Return the [x, y] coordinate for the center point of the cell that contains the specified text.  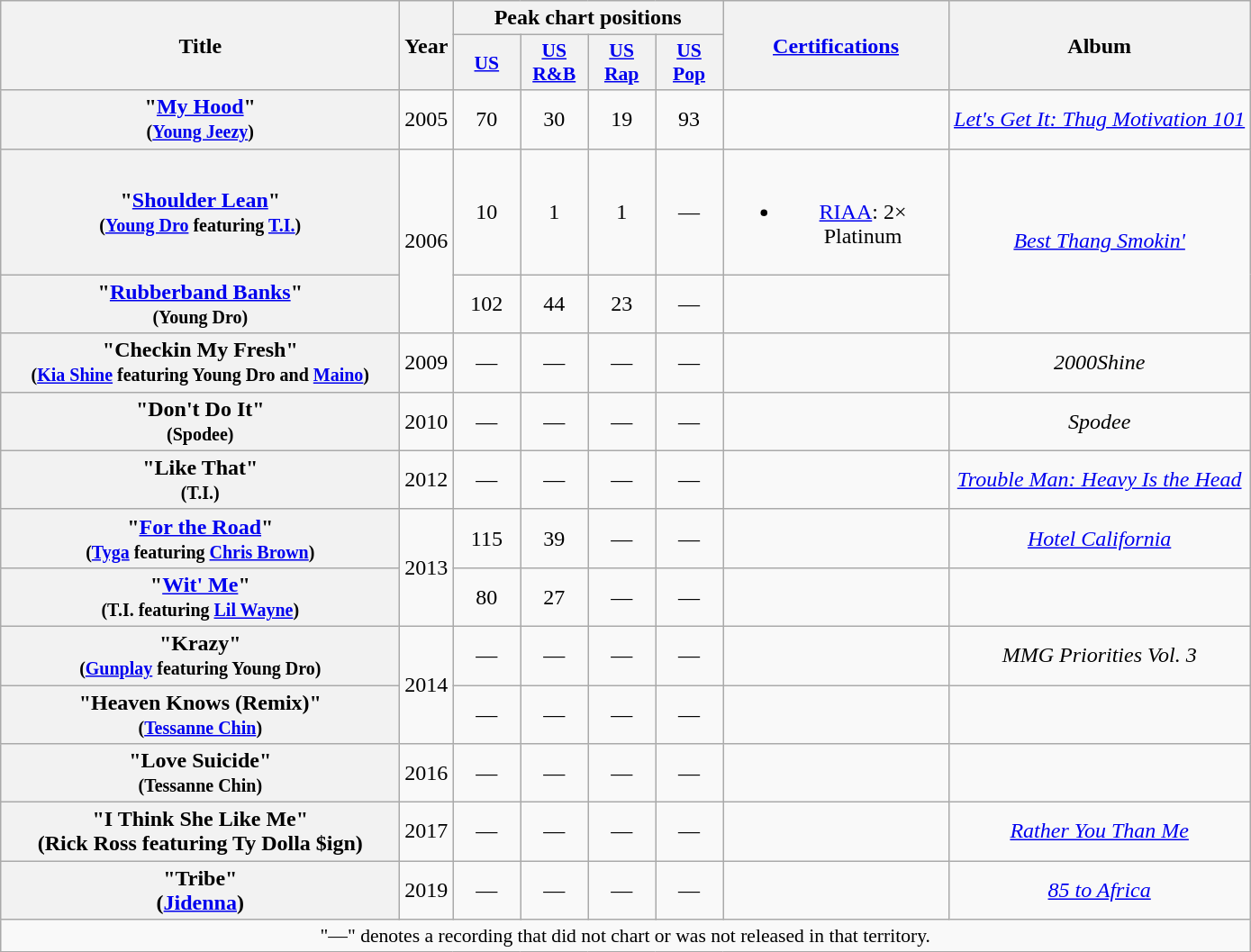
"Rubberband Banks"(Young Dro) [200, 304]
"Heaven Knows (Remix)"(Tessanne Chin) [200, 713]
US Rap [621, 63]
10 [486, 212]
23 [621, 304]
Title [200, 45]
102 [486, 304]
"Like That"(T.I.) [200, 479]
2000Shine [1100, 362]
Year [427, 45]
Spodee [1100, 422]
"Love Suicide"(Tessanne Chin) [200, 773]
2010 [427, 422]
"For the Road"(Tyga featuring Chris Brown) [200, 539]
2013 [427, 567]
"Don't Do It"(Spodee) [200, 422]
44 [555, 304]
Peak chart positions [588, 18]
Best Thang Smokin' [1100, 241]
2019 [427, 890]
Let's Get It: Thug Motivation 101 [1100, 119]
"I Think She Like Me"(Rick Ross featuring Ty Dolla $ign) [200, 832]
Album [1100, 45]
80 [486, 596]
2017 [427, 832]
"Wit' Me"(T.I. featuring Lil Wayne) [200, 596]
Hotel California [1100, 539]
2012 [427, 479]
"Checkin My Fresh"(Kia Shine featuring Young Dro and Maino) [200, 362]
2009 [427, 362]
"Tribe"(Jidenna) [200, 890]
"My Hood"(Young Jeezy) [200, 119]
2005 [427, 119]
39 [555, 539]
Rather You Than Me [1100, 832]
US Pop [690, 63]
Certifications [836, 45]
19 [621, 119]
US [486, 63]
70 [486, 119]
2014 [427, 685]
85 to Africa [1100, 890]
115 [486, 539]
2006 [427, 241]
Trouble Man: Heavy Is the Head [1100, 479]
2016 [427, 773]
93 [690, 119]
27 [555, 596]
MMG Priorities Vol. 3 [1100, 656]
"—" denotes a recording that did not chart or was not released in that territory. [625, 936]
"Krazy"(Gunplay featuring Young Dro) [200, 656]
"Shoulder Lean"(Young Dro featuring T.I.) [200, 212]
RIAA: 2× Platinum [836, 212]
US R&B [555, 63]
30 [555, 119]
